Find where the given text appears and provide that cell's center as [X, Y] coordinate. 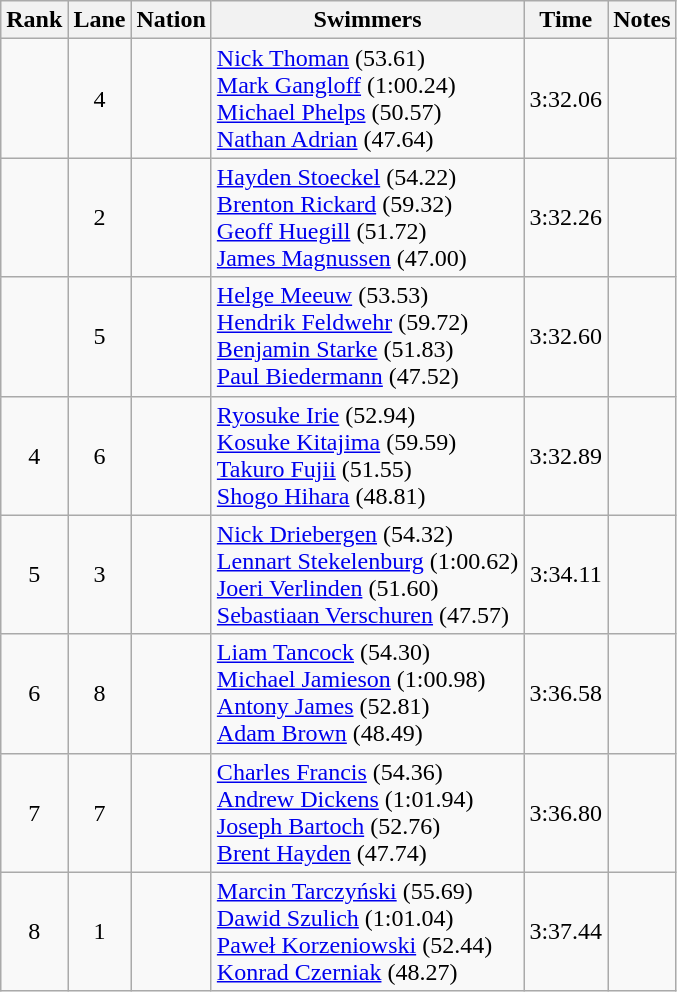
3:37.44 [566, 932]
3:32.06 [566, 98]
3:34.11 [566, 574]
3 [100, 574]
Swimmers [368, 20]
Rank [34, 20]
Helge Meeuw (53.53)Hendrik Feldwehr (59.72)Benjamin Starke (51.83)Paul Biedermann (47.52) [368, 336]
Time [566, 20]
Hayden Stoeckel (54.22)Brenton Rickard (59.32)Geoff Huegill (51.72)James Magnussen (47.00) [368, 218]
Nick Driebergen (54.32)Lennart Stekelenburg (1:00.62)Joeri Verlinden (51.60)Sebastiaan Verschuren (47.57) [368, 574]
3:32.26 [566, 218]
Nick Thoman (53.61)Mark Gangloff (1:00.24)Michael Phelps (50.57)Nathan Adrian (47.64) [368, 98]
Liam Tancock (54.30)Michael Jamieson (1:00.98)Antony James (52.81)Adam Brown (48.49) [368, 694]
Nation [171, 20]
Ryosuke Irie (52.94)Kosuke Kitajima (59.59)Takuro Fujii (51.55)Shogo Hihara (48.81) [368, 456]
3:36.80 [566, 812]
2 [100, 218]
3:32.60 [566, 336]
Notes [642, 20]
3:32.89 [566, 456]
Charles Francis (54.36)Andrew Dickens (1:01.94)Joseph Bartoch (52.76)Brent Hayden (47.74) [368, 812]
Marcin Tarczyński (55.69)Dawid Szulich (1:01.04)Paweł Korzeniowski (52.44)Konrad Czerniak (48.27) [368, 932]
Lane [100, 20]
1 [100, 932]
3:36.58 [566, 694]
